For the text-containing cell, return its midpoint in (X, Y) coordinate format. 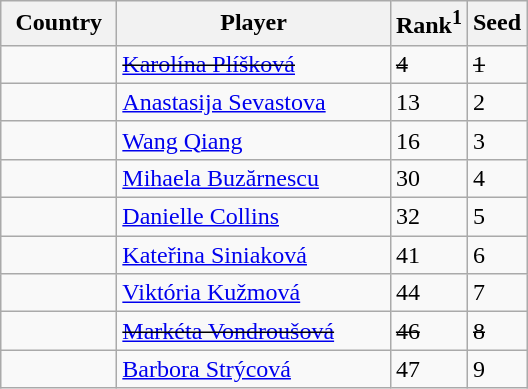
7 (496, 293)
Viktória Kužmová (254, 293)
Barbora Strýcová (254, 369)
Seed (496, 24)
3 (496, 140)
5 (496, 217)
Danielle Collins (254, 217)
Rank1 (428, 24)
30 (428, 178)
Player (254, 24)
Anastasija Sevastova (254, 102)
Karolína Plíšková (254, 64)
Wang Qiang (254, 140)
Mihaela Buzărnescu (254, 178)
13 (428, 102)
6 (496, 255)
46 (428, 331)
Kateřina Siniaková (254, 255)
1 (496, 64)
32 (428, 217)
Country (59, 24)
9 (496, 369)
16 (428, 140)
Markéta Vondroušová (254, 331)
41 (428, 255)
8 (496, 331)
47 (428, 369)
2 (496, 102)
44 (428, 293)
